Scan for the cell matching the given text and deliver its [x, y] coordinate at center. 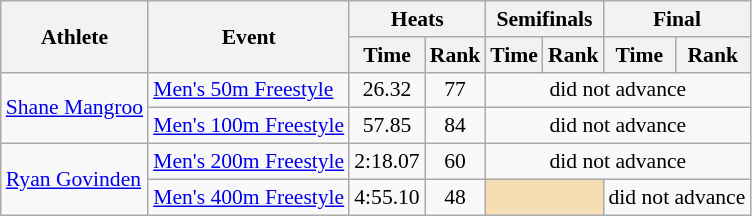
Ryan Govinden [74, 180]
Men's 400m Freestyle [248, 197]
48 [456, 197]
77 [456, 90]
Shane Mangroo [74, 108]
Event [248, 36]
Final [678, 19]
Athlete [74, 36]
84 [456, 126]
26.32 [386, 90]
2:18.07 [386, 162]
Men's 200m Freestyle [248, 162]
4:55.10 [386, 197]
Men's 100m Freestyle [248, 126]
Semifinals [544, 19]
57.85 [386, 126]
Men's 50m Freestyle [248, 90]
Heats [417, 19]
60 [456, 162]
